Detect which cell encompasses the target text, then output its [X, Y] center coordinate. 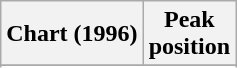
Chart (1996) [72, 34]
Peakposition [189, 34]
